For the text-containing cell, return its midpoint in [X, Y] coordinate format. 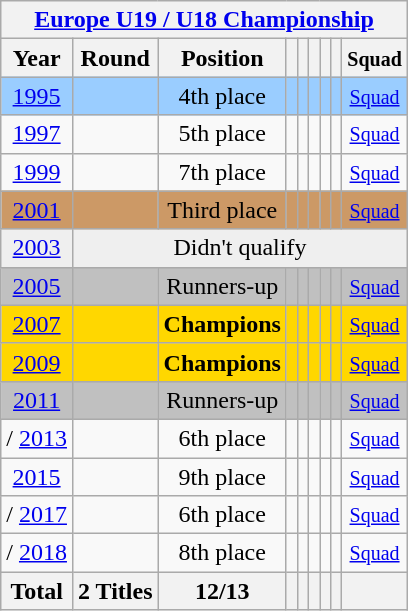
4th place [222, 96]
7th place [222, 172]
2015 [37, 477]
Didn't qualify [240, 248]
Round [115, 58]
Position [222, 58]
2007 [37, 324]
2005 [37, 286]
/ 2018 [37, 553]
8th place [222, 553]
2001 [37, 210]
2 Titles [115, 591]
/ 2013 [37, 438]
Year [37, 58]
1997 [37, 134]
Total [37, 591]
2003 [37, 248]
Third place [222, 210]
12/13 [222, 591]
5th place [222, 134]
Europe U19 / U18 Championship [204, 20]
9th place [222, 477]
2011 [37, 400]
2009 [37, 362]
/ 2017 [37, 515]
1995 [37, 96]
1999 [37, 172]
